Extract the (x, y) coordinate from the center of the cell holding the provided text.  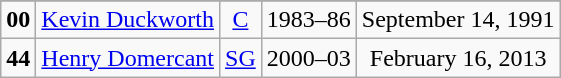
1983–86 (308, 20)
Henry Domercant (128, 58)
C (241, 20)
00 (18, 20)
September 14, 1991 (458, 20)
44 (18, 58)
Kevin Duckworth (128, 20)
2000–03 (308, 58)
SG (241, 58)
February 16, 2013 (458, 58)
